Return the (x, y) coordinate for the center point of the cell that contains the specified text.  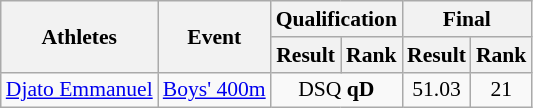
21 (502, 90)
Boys' 400m (214, 90)
DSQ qD (336, 90)
51.03 (436, 90)
Final (466, 19)
Event (214, 36)
Qualification (336, 19)
Djato Emmanuel (80, 90)
Athletes (80, 36)
